Locate the cell with the specified text and output its (X, Y) center coordinate. 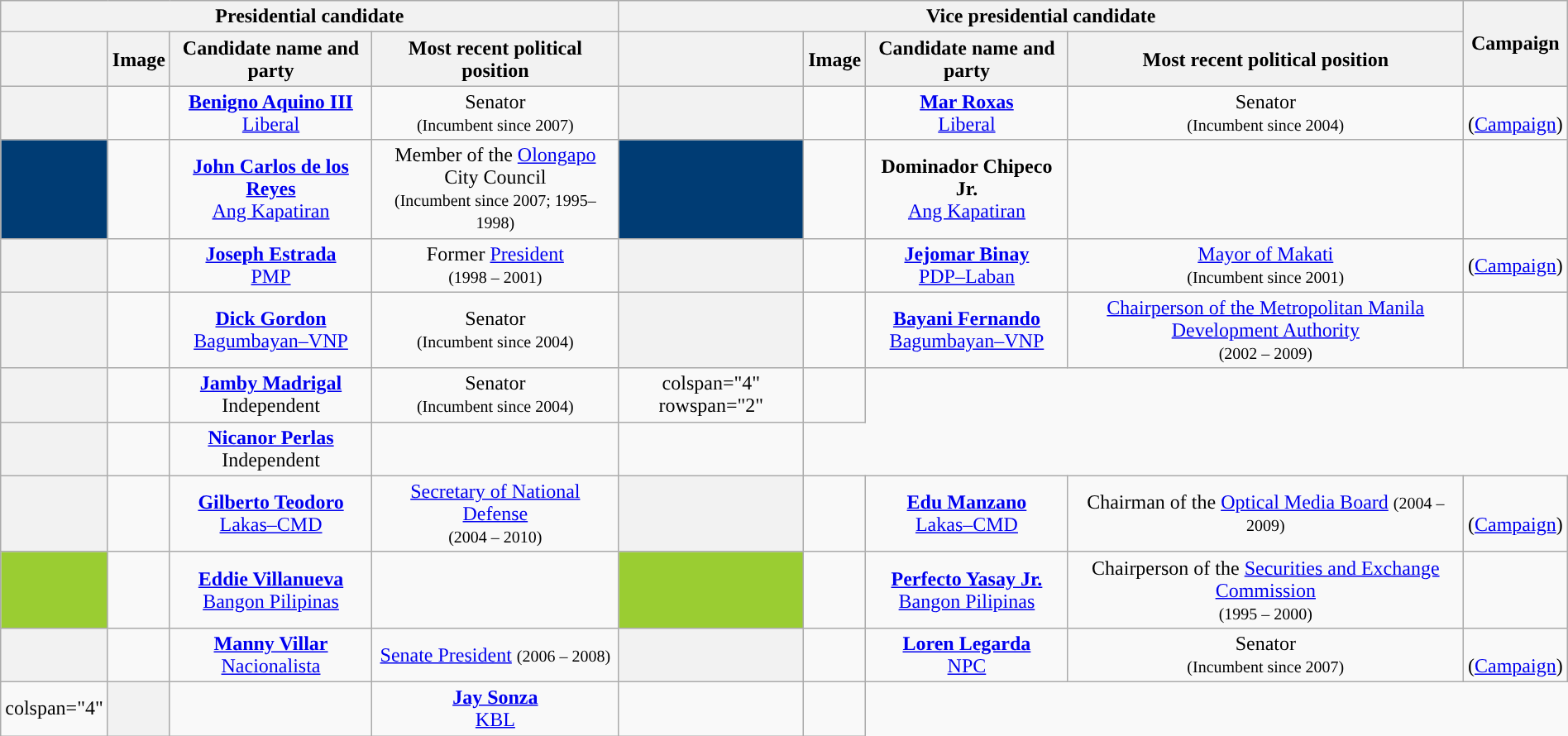
Campaign (1515, 43)
Gilberto TeodoroLakas–CMD (270, 514)
Jamby MadrigalIndependent (270, 395)
colspan="4" (55, 708)
Dick GordonBagumbayan–VNP (270, 330)
Chairman of the Optical Media Board (2004 – 2009) (1265, 514)
Benigno Aquino III Liberal (270, 112)
Joseph EstradaPMP (270, 265)
Secretary of National Defense(2004 – 2010) (495, 514)
Chairperson of the Metropolitan Manila Development Authority(2002 – 2009) (1265, 330)
Former President(1998 – 2001) (495, 265)
John Carlos de los ReyesAng Kapatiran (270, 189)
Nicanor PerlasIndependent (270, 448)
Vice presidential candidate (1041, 17)
Perfecto Yasay Jr.Bangon Pilipinas (967, 590)
Bayani FernandoBagumbayan–VNP (967, 330)
Mayor of Makati(Incumbent since 2001) (1265, 265)
Member of the Olongapo City Council(Incumbent since 2007; 1995–1998) (495, 189)
Senate President (2006 – 2008) (495, 655)
Mar RoxasLiberal (967, 112)
Chairperson of the Securities and Exchange Commission (1995 – 2000) (1265, 590)
Jay SonzaKBL (495, 708)
colspan="4" rowspan="2" (711, 395)
Loren LegardaNPC (967, 655)
Manny VillarNacionalista (270, 655)
Jejomar BinayPDP–Laban (967, 265)
Edu ManzanoLakas–CMD (967, 514)
Dominador Chipeco Jr.Ang Kapatiran (967, 189)
Presidential candidate (309, 17)
Eddie VillanuevaBangon Pilipinas (270, 590)
